For the text-containing cell, return its midpoint in (x, y) coordinate format. 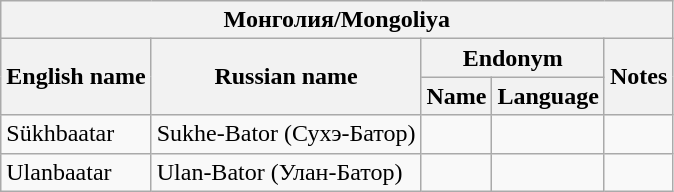
Endonym (512, 58)
Russian name (286, 77)
Name (456, 96)
Sükhbaatar (76, 134)
Ulan-Bator (Улан-Батор) (286, 172)
Sukhe-Bator (Сухэ-Батор) (286, 134)
English name (76, 77)
Ulanbaatar (76, 172)
Language (548, 96)
Монголия/Mongoliya (337, 20)
Notes (638, 77)
